For the text-containing cell, return its midpoint in [X, Y] coordinate format. 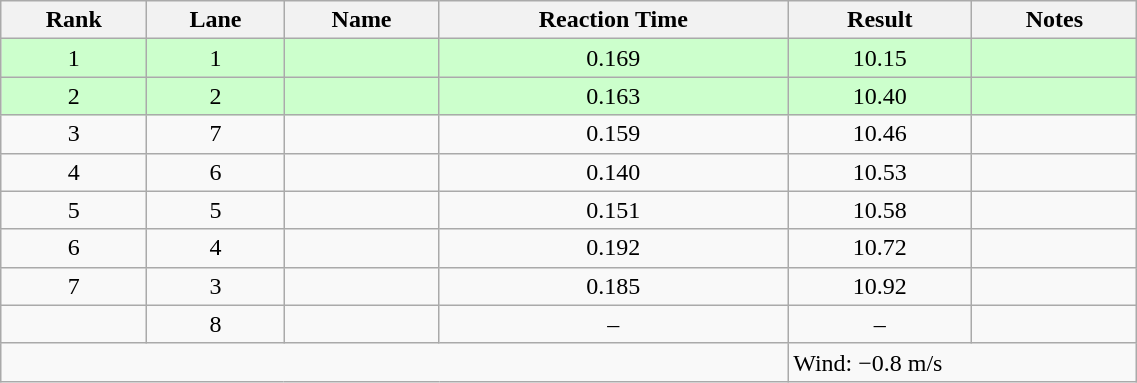
10.92 [880, 286]
0.159 [614, 134]
10.53 [880, 172]
Wind: −0.8 m/s [962, 362]
10.40 [880, 96]
10.46 [880, 134]
0.163 [614, 96]
Lane [216, 20]
Name [362, 20]
0.169 [614, 58]
0.192 [614, 248]
Rank [74, 20]
10.15 [880, 58]
0.151 [614, 210]
0.140 [614, 172]
Result [880, 20]
10.72 [880, 248]
0.185 [614, 286]
Notes [1054, 20]
Reaction Time [614, 20]
8 [216, 324]
10.58 [880, 210]
